Output the (x, y) coordinate of the center of the cell containing the given text.  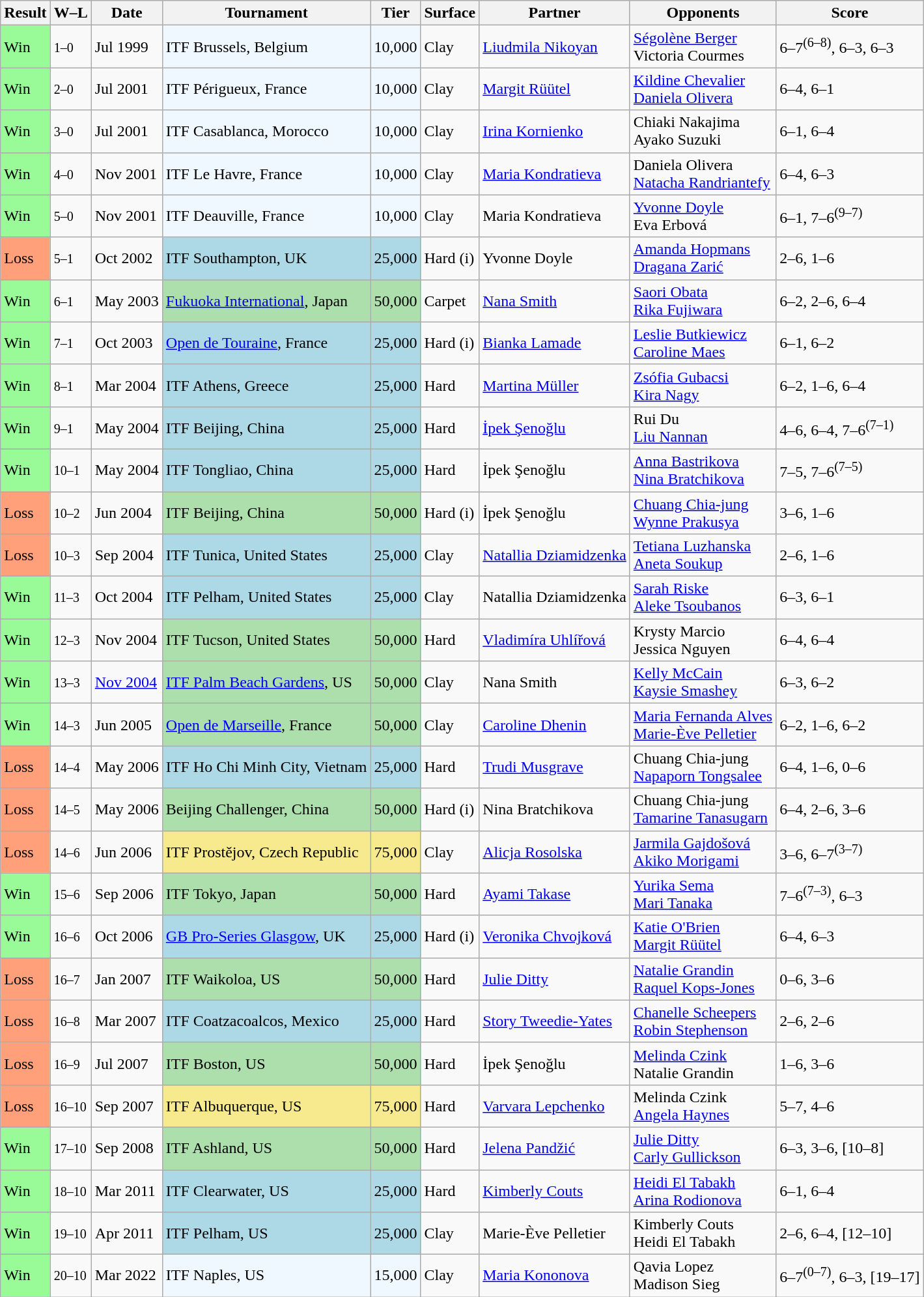
6–1, 6–2 (850, 343)
Oct 2003 (126, 343)
16–10 (70, 1106)
7–5, 7–6(7–5) (850, 470)
Sep 2004 (126, 555)
Jun 2004 (126, 512)
11–3 (70, 598)
ITF Pelham, US (266, 1234)
Ségolène Berger Victoria Courmes (703, 47)
10–3 (70, 555)
Qavia Lopez Madison Sieg (703, 1276)
Date (126, 13)
13–3 (70, 683)
Chuang Chia-jung Tamarine Tanasugarn (703, 809)
Tier (396, 13)
Natalie Grandin Raquel Kops-Jones (703, 978)
Partner (555, 13)
10–1 (70, 470)
ITF Ashland, US (266, 1148)
Sep 2008 (126, 1148)
Nina Bratchikova (555, 809)
ITF Tokyo, Japan (266, 894)
Yvonne Doyle (555, 258)
ITF Brussels, Belgium (266, 47)
Ayami Takase (555, 894)
14–4 (70, 767)
Zsófia Gubacsi Kira Nagy (703, 386)
ITF Prostějov, Czech Republic (266, 852)
7–6(7–3), 6–3 (850, 894)
15,000 (396, 1276)
Carpet (450, 301)
Mar 2022 (126, 1276)
4–6, 6–4, 7–6(7–1) (850, 427)
Kildine Chevalier Daniela Olivera (703, 89)
Chuang Chia-jung Wynne Prakusya (703, 512)
16–9 (70, 1063)
20–10 (70, 1276)
Martina Müller (555, 386)
Mar 2004 (126, 386)
Yurika Sema Mari Tanaka (703, 894)
6–2, 1–6, 6–2 (850, 724)
Jun 2006 (126, 852)
16–8 (70, 1021)
ITF Tongliao, China (266, 470)
6–2, 2–6, 6–4 (850, 301)
Anna Bastrikova Nina Bratchikova (703, 470)
Kelly McCain Kaysie Smashey (703, 683)
15–6 (70, 894)
ITF Naples, US (266, 1276)
Oct 2002 (126, 258)
16–7 (70, 978)
1–0 (70, 47)
6–2, 1–6, 6–4 (850, 386)
ITF Albuquerque, US (266, 1106)
Heidi El Tabakh Arina Rodionova (703, 1191)
5–0 (70, 216)
ITF Southampton, UK (266, 258)
Jul 1999 (126, 47)
Jan 2007 (126, 978)
Jun 2005 (126, 724)
ITF Tucson, United States (266, 640)
ITF Palm Beach Gardens, US (266, 683)
Maria Kononova (555, 1276)
6–1, 7–6(9–7) (850, 216)
Veronika Chvojková (555, 937)
Beijing Challenger, China (266, 809)
6–4, 1–6, 0–6 (850, 767)
Kimberly Couts Heidi El Tabakh (703, 1234)
8–1 (70, 386)
6–3, 6–1 (850, 598)
Marie-Ève Pelletier (555, 1234)
ITF Deauville, France (266, 216)
ITF Boston, US (266, 1063)
19–10 (70, 1234)
ITF Clearwater, US (266, 1191)
14–5 (70, 809)
6–3, 3–6, [10–8] (850, 1148)
W–L (70, 13)
Amanda Hopmans Dragana Zarić (703, 258)
14–6 (70, 852)
1–6, 3–6 (850, 1063)
6–3, 6–2 (850, 683)
Chiaki Nakajima Ayako Suzuki (703, 132)
May 2003 (126, 301)
Caroline Dhenin (555, 724)
Mar 2011 (126, 1191)
Surface (450, 13)
6–1 (70, 301)
Melinda Czink Natalie Grandin (703, 1063)
ITF Ho Chi Minh City, Vietnam (266, 767)
Katie O'Brien Margit Rüütel (703, 937)
Margit Rüütel (555, 89)
Mar 2007 (126, 1021)
Leslie Butkiewicz Caroline Maes (703, 343)
7–1 (70, 343)
Bianka Lamade (555, 343)
Julie Ditty (555, 978)
5–7, 4–6 (850, 1106)
6–4, 6–4 (850, 640)
Oct 2004 (126, 598)
2–6, 2–6 (850, 1021)
Chuang Chia-jung Napaporn Tongsalee (703, 767)
Sarah Riske Aleke Tsoubanos (703, 598)
Jarmila Gajdošová Akiko Morigami (703, 852)
Tetiana Luzhanska Aneta Soukup (703, 555)
18–10 (70, 1191)
ITF Athens, Greece (266, 386)
16–6 (70, 937)
Vladimíra Uhlířová (555, 640)
Sep 2006 (126, 894)
6–7(6–8), 6–3, 6–3 (850, 47)
Yvonne Doyle Eva Erbová (703, 216)
Julie Ditty Carly Gullickson (703, 1148)
Opponents (703, 13)
Rui Du Liu Nannan (703, 427)
Liudmila Nikoyan (555, 47)
ITF Pelham, United States (266, 598)
Kimberly Couts (555, 1191)
6–4, 6–1 (850, 89)
Irina Kornienko (555, 132)
Krysty Marcio Jessica Nguyen (703, 640)
3–0 (70, 132)
ITF Waikoloa, US (266, 978)
ITF Périgueux, France (266, 89)
4–0 (70, 173)
12–3 (70, 640)
Daniela Olivera Natacha Randriantefy (703, 173)
6–4, 2–6, 3–6 (850, 809)
Jul 2007 (126, 1063)
Score (850, 13)
Saori Obata Rika Fujiwara (703, 301)
GB Pro-Series Glasgow, UK (266, 937)
Varvara Lepchenko (555, 1106)
ITF Casablanca, Morocco (266, 132)
Jelena Pandžić (555, 1148)
9–1 (70, 427)
Oct 2006 (126, 937)
Open de Marseille, France (266, 724)
0–6, 3–6 (850, 978)
Chanelle Scheepers Robin Stephenson (703, 1021)
2–6, 6–4, [12–10] (850, 1234)
ITF Tunica, United States (266, 555)
3–6, 1–6 (850, 512)
5–1 (70, 258)
Open de Touraine, France (266, 343)
3–6, 6–7(3–7) (850, 852)
Alicja Rosolska (555, 852)
6–7(0–7), 6–3, [19–17] (850, 1276)
Maria Fernanda Alves Marie-Ève Pelletier (703, 724)
Apr 2011 (126, 1234)
Trudi Musgrave (555, 767)
Tournament (266, 13)
Melinda Czink Angela Haynes (703, 1106)
ITF Le Havre, France (266, 173)
14–3 (70, 724)
Sep 2007 (126, 1106)
17–10 (70, 1148)
ITF Coatzacoalcos, Mexico (266, 1021)
10–2 (70, 512)
Story Tweedie-Yates (555, 1021)
Result (25, 13)
2–0 (70, 89)
Fukuoka International, Japan (266, 301)
